From the cell containing the given text, extract its center point as [X, Y] coordinate. 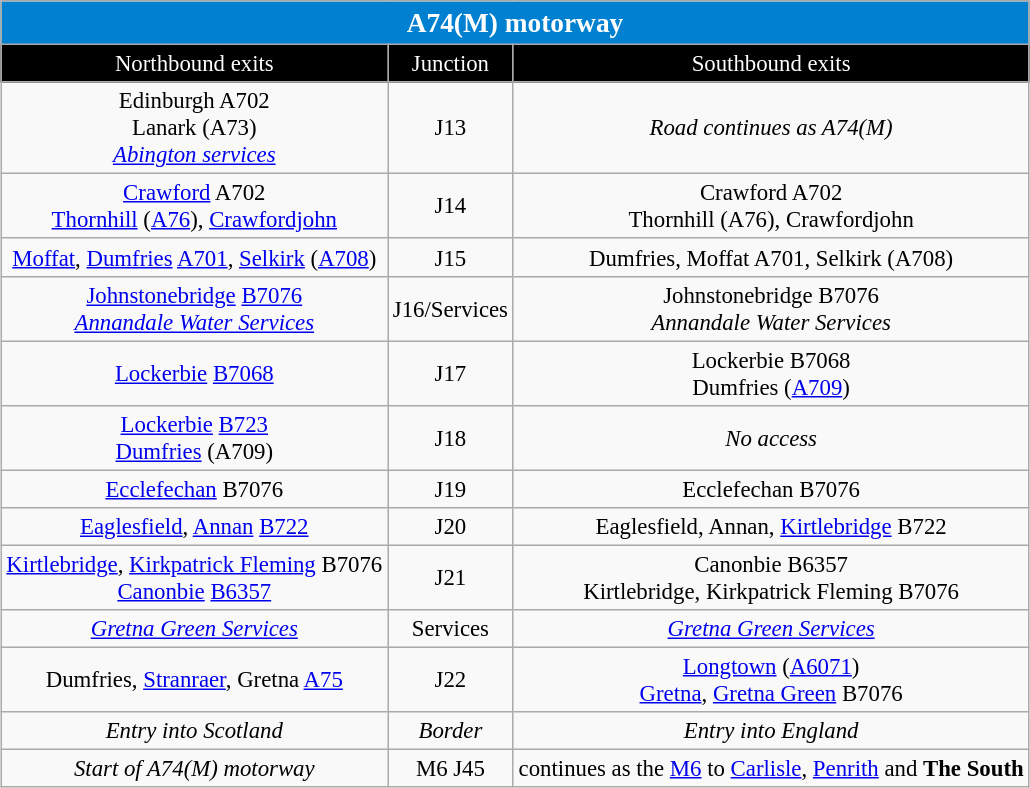
Entry into England [771, 731]
Canonbie B6357Kirtlebridge, Kirkpatrick Fleming B7076 [771, 578]
continues as the M6 to Carlisle, Penrith and The South [771, 768]
J22 [451, 680]
Dumfries, Moffat A701, Selkirk (A708) [771, 257]
J19 [451, 489]
No access [771, 438]
Northbound exits [194, 64]
Entry into Scotland [194, 731]
M6 J45 [451, 768]
Road continues as A74(M) [771, 128]
Moffat, Dumfries A701, Selkirk (A708) [194, 257]
Kirtlebridge, Kirkpatrick Fleming B7076Canonbie B6357 [194, 578]
Lockerbie B723Dumfries (A709) [194, 438]
J14 [451, 206]
Edinburgh A702Lanark (A73)Abington services [194, 128]
J17 [451, 374]
Junction [451, 64]
Dumfries, Stranraer, Gretna A75 [194, 680]
J18 [451, 438]
J16/Services [451, 308]
J20 [451, 526]
Eaglesfield, Annan, Kirtlebridge B722 [771, 526]
Southbound exits [771, 64]
J15 [451, 257]
Start of A74(M) motorway [194, 768]
Lockerbie B7068Dumfries (A709) [771, 374]
Eaglesfield, Annan B722 [194, 526]
Border [451, 731]
Services [451, 629]
A74(M) motorway [515, 23]
J21 [451, 578]
J13 [451, 128]
Longtown (A6071) Gretna, Gretna Green B7076 [771, 680]
Lockerbie B7068 [194, 374]
